Capture the cell that displays the provided text and extract its (x, y) central coordinate. 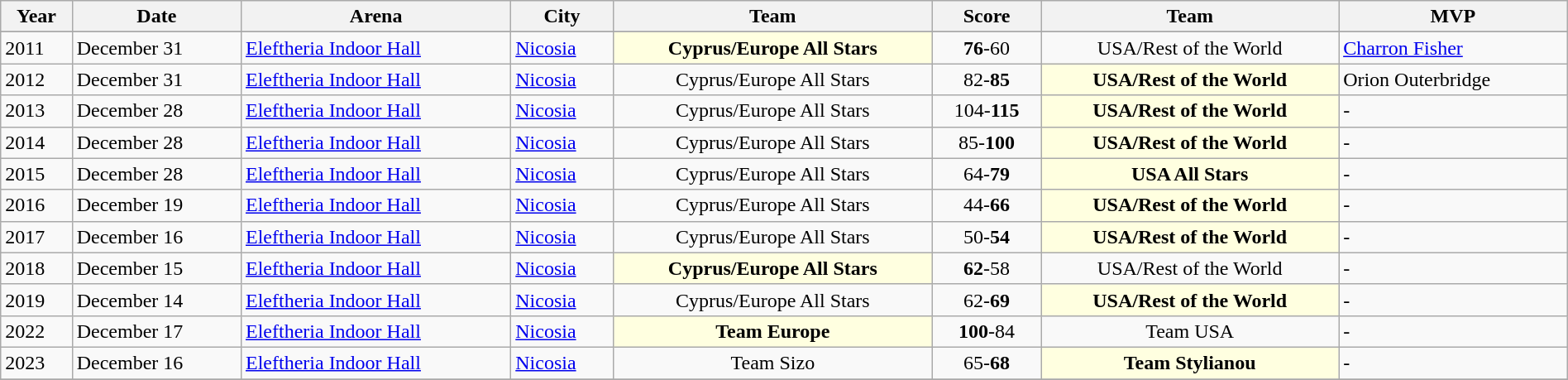
65-68 (986, 363)
100-84 (986, 331)
2017 (36, 237)
Score (986, 17)
Team USA (1190, 331)
Charron Fisher (1454, 48)
2015 (36, 174)
Year (36, 17)
2012 (36, 79)
2022 (36, 331)
62-69 (986, 300)
85-100 (986, 142)
Team Sizo (772, 363)
2011 (36, 48)
2014 (36, 142)
2023 (36, 363)
Orion Outerbridge (1454, 79)
76-60 (986, 48)
2016 (36, 205)
December 17 (156, 331)
62-58 (986, 268)
Team Europe (772, 331)
Team Stylianou (1190, 363)
44-66 (986, 205)
Date (156, 17)
82-85 (986, 79)
64-79 (986, 174)
City (562, 17)
2018 (36, 268)
December 19 (156, 205)
2013 (36, 111)
MVP (1454, 17)
December 14 (156, 300)
2019 (36, 300)
50-54 (986, 237)
USA All Stars (1190, 174)
Arena (375, 17)
104-115 (986, 111)
December 15 (156, 268)
